For the text-containing cell, return its midpoint in (X, Y) coordinate format. 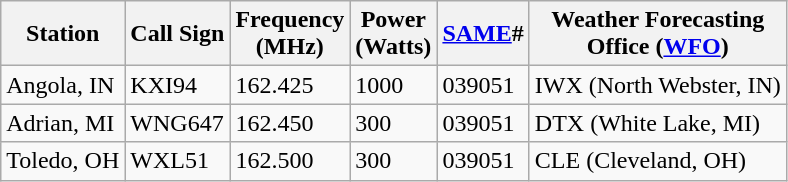
Power(Watts) (394, 34)
IWX (North Webster, IN) (658, 85)
1000 (394, 85)
Toledo, OH (63, 161)
KXI94 (178, 85)
Weather ForecastingOffice (WFO) (658, 34)
Adrian, MI (63, 123)
Call Sign (178, 34)
Frequency(MHz) (290, 34)
SAME# (483, 34)
WNG647 (178, 123)
Station (63, 34)
DTX (White Lake, MI) (658, 123)
CLE (Cleveland, OH) (658, 161)
Angola, IN (63, 85)
WXL51 (178, 161)
162.425 (290, 85)
162.450 (290, 123)
162.500 (290, 161)
